Output the [x, y] coordinate of the center of the cell containing the given text.  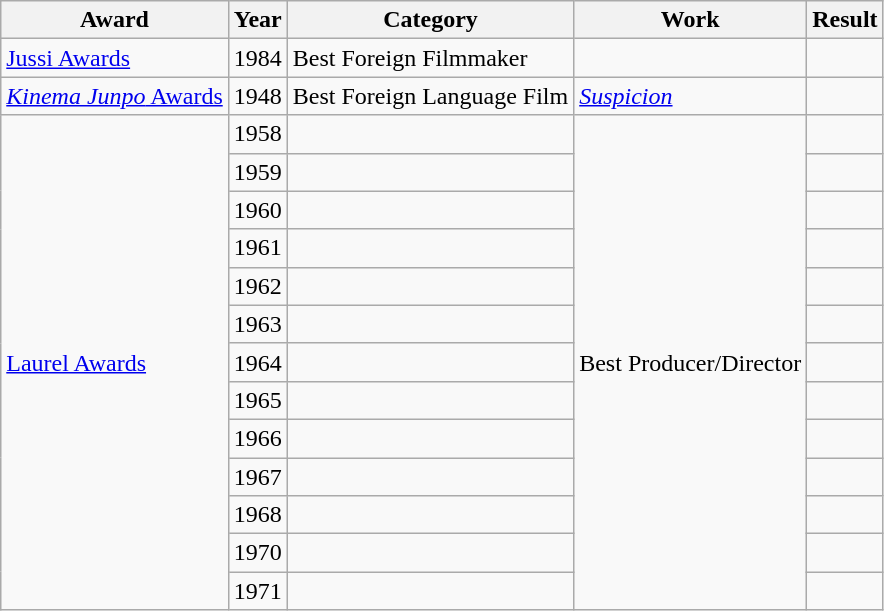
1965 [258, 400]
Work [690, 20]
1960 [258, 210]
Year [258, 20]
1961 [258, 248]
1963 [258, 324]
1948 [258, 96]
1967 [258, 477]
Kinema Junpo Awards [115, 96]
Jussi Awards [115, 58]
1984 [258, 58]
Result [845, 20]
Best Foreign Filmmaker [430, 58]
1970 [258, 553]
Laurel Awards [115, 362]
Best Producer/Director [690, 362]
Best Foreign Language Film [430, 96]
1968 [258, 515]
1964 [258, 362]
1971 [258, 591]
1958 [258, 134]
Category [430, 20]
1962 [258, 286]
1966 [258, 438]
Suspicion [690, 96]
1959 [258, 172]
Award [115, 20]
